Determine the (X, Y) coordinate at the center of the cell enclosing the given text.  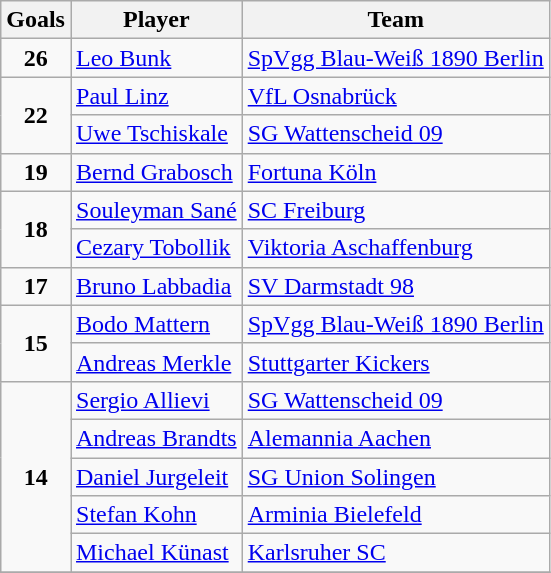
Goals (36, 20)
Souleyman Sané (156, 210)
Uwe Tschiskale (156, 134)
SV Darmstadt 98 (396, 286)
VfL Osnabrück (396, 96)
Arminia Bielefeld (396, 515)
Michael Künast (156, 553)
17 (36, 286)
Andreas Merkle (156, 362)
Cezary Tobollik (156, 248)
Stefan Kohn (156, 515)
Bruno Labbadia (156, 286)
18 (36, 229)
Team (396, 20)
22 (36, 115)
Bernd Grabosch (156, 172)
Fortuna Köln (396, 172)
Player (156, 20)
Karlsruher SC (396, 553)
14 (36, 476)
Paul Linz (156, 96)
19 (36, 172)
Viktoria Aschaffenburg (396, 248)
SG Union Solingen (396, 477)
Andreas Brandts (156, 438)
Daniel Jurgeleit (156, 477)
Stuttgarter Kickers (396, 362)
15 (36, 343)
Leo Bunk (156, 58)
26 (36, 58)
Bodo Mattern (156, 324)
Alemannia Aachen (396, 438)
Sergio Allievi (156, 400)
SC Freiburg (396, 210)
